Locate the cell with the specified text and output its [X, Y] center coordinate. 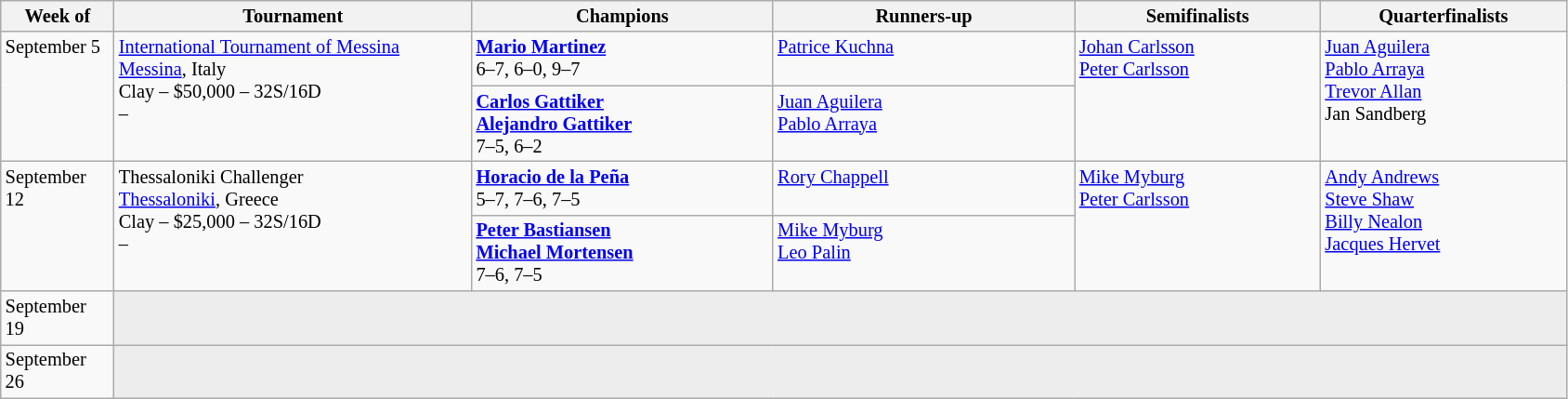
September 12 [58, 225]
Patrice Kuchna [923, 59]
Mike Myburg Peter Carlsson [1198, 225]
September 26 [58, 371]
Juan Aguilera Pablo Arraya [923, 124]
Peter Bastiansen Michael Mortensen7–6, 7–5 [622, 253]
Carlos Gattiker Alejandro Gattiker7–5, 6–2 [622, 124]
Juan Aguilera Pablo Arraya Trevor Allan Jan Sandberg [1444, 97]
September 5 [58, 97]
Quarterfinalists [1444, 16]
Thessaloniki Challenger Thessaloniki, GreeceClay – $25,000 – 32S/16D – [294, 225]
International Tournament of Messina Messina, ItalyClay – $50,000 – 32S/16D – [294, 97]
Mario Martinez 6–7, 6–0, 9–7 [622, 59]
Champions [622, 16]
Semifinalists [1198, 16]
Johan Carlsson Peter Carlsson [1198, 97]
Runners-up [923, 16]
Rory Chappell [923, 188]
September 19 [58, 318]
Andy Andrews Steve Shaw Billy Nealon Jacques Hervet [1444, 225]
Tournament [294, 16]
Horacio de la Peña 5–7, 7–6, 7–5 [622, 188]
Week of [58, 16]
Mike Myburg Leo Palin [923, 253]
